Scan for the cell matching the given text and deliver its [x, y] coordinate at center. 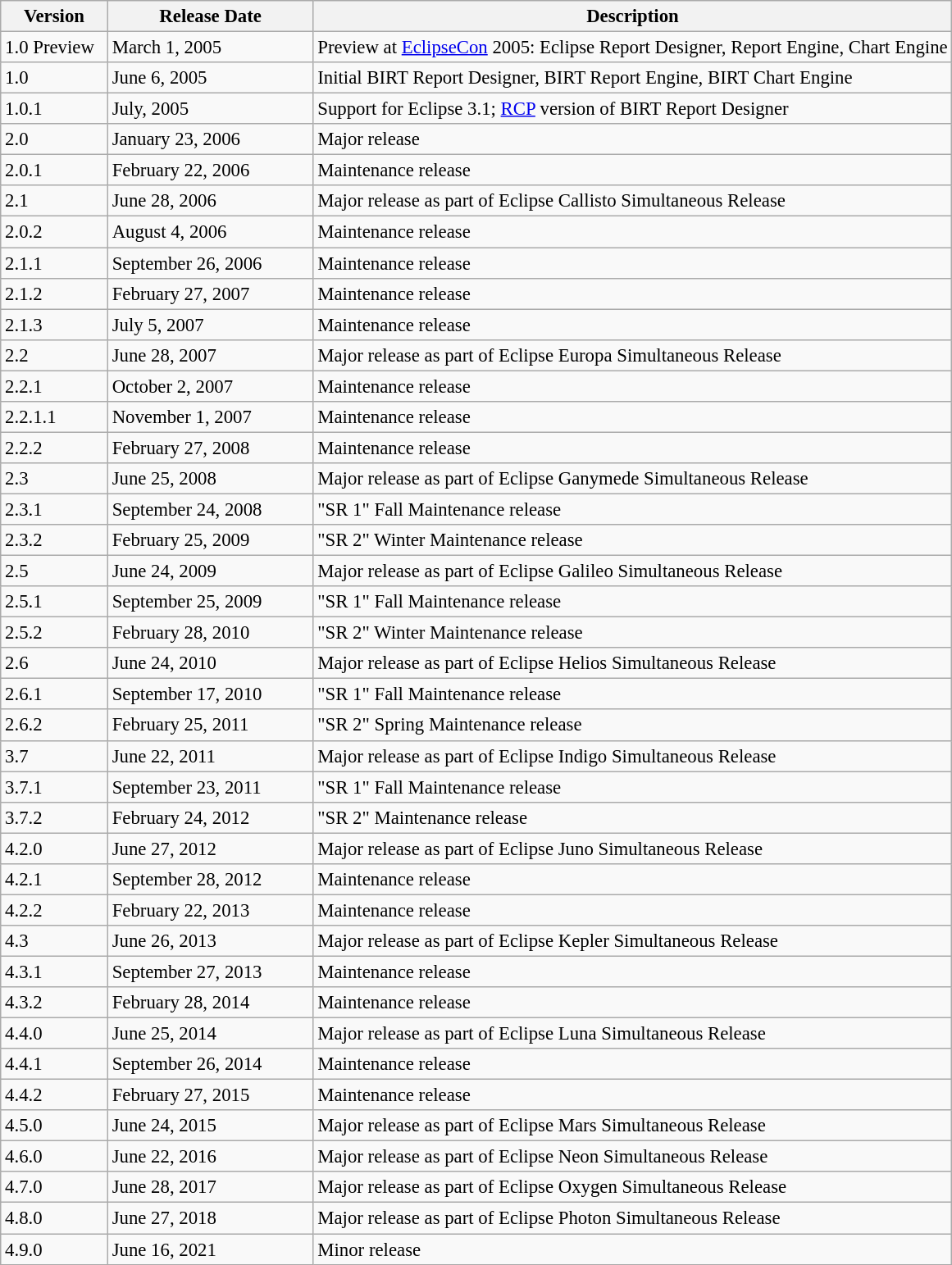
Major release as part of Eclipse Callisto Simultaneous Release [633, 201]
2.1.2 [54, 293]
4.5.0 [54, 1126]
June 6, 2005 [210, 78]
June 28, 2007 [210, 355]
4.3.1 [54, 972]
Major release as part of Eclipse Galileo Simultaneous Release [633, 571]
February 28, 2010 [210, 633]
September 24, 2008 [210, 509]
Major release as part of Eclipse Mars Simultaneous Release [633, 1126]
2.2.2 [54, 448]
September 17, 2010 [210, 694]
September 23, 2011 [210, 787]
Major release as part of Eclipse Juno Simultaneous Release [633, 849]
June 27, 2018 [210, 1218]
4.7.0 [54, 1188]
September 26, 2014 [210, 1064]
June 22, 2011 [210, 756]
Release Date [210, 16]
June 26, 2013 [210, 941]
February 22, 2013 [210, 910]
1.0 [54, 78]
Major release as part of Eclipse Indigo Simultaneous Release [633, 756]
4.4.1 [54, 1064]
Major release as part of Eclipse Oxygen Simultaneous Release [633, 1188]
July, 2005 [210, 109]
Major release as part of Eclipse Luna Simultaneous Release [633, 1034]
3.7 [54, 756]
3.7.2 [54, 817]
4.2.2 [54, 910]
March 1, 2005 [210, 48]
2.5.1 [54, 602]
4.6.0 [54, 1157]
2.2 [54, 355]
July 5, 2007 [210, 325]
Initial BIRT Report Designer, BIRT Report Engine, BIRT Chart Engine [633, 78]
2.1.1 [54, 263]
June 25, 2014 [210, 1034]
June 22, 2016 [210, 1157]
"SR 2" Maintenance release [633, 817]
Major release as part of Eclipse Helios Simultaneous Release [633, 663]
February 25, 2011 [210, 726]
February 27, 2007 [210, 293]
2.2.1.1 [54, 417]
2.6.2 [54, 726]
2.0.1 [54, 171]
June 27, 2012 [210, 849]
1.0 Preview [54, 48]
Preview at EclipseCon 2005: Eclipse Report Designer, Report Engine, Chart Engine [633, 48]
September 28, 2012 [210, 880]
4.2.0 [54, 849]
Support for Eclipse 3.1; RCP version of BIRT Report Designer [633, 109]
June 28, 2006 [210, 201]
4.4.2 [54, 1095]
"SR 2" Spring Maintenance release [633, 726]
2.3.2 [54, 540]
June 16, 2021 [210, 1249]
2.2.1 [54, 386]
2.5 [54, 571]
June 24, 2015 [210, 1126]
3.7.1 [54, 787]
Minor release [633, 1249]
October 2, 2007 [210, 386]
2.3.1 [54, 509]
June 25, 2008 [210, 479]
Major release [633, 139]
4.3 [54, 941]
4.9.0 [54, 1249]
Major release as part of Eclipse Photon Simultaneous Release [633, 1218]
February 28, 2014 [210, 1003]
Major release as part of Eclipse Ganymede Simultaneous Release [633, 479]
September 25, 2009 [210, 602]
2.1 [54, 201]
1.0.1 [54, 109]
February 27, 2008 [210, 448]
February 24, 2012 [210, 817]
Major release as part of Eclipse Kepler Simultaneous Release [633, 941]
Version [54, 16]
August 4, 2006 [210, 232]
2.5.2 [54, 633]
June 28, 2017 [210, 1188]
February 22, 2006 [210, 171]
2.0.2 [54, 232]
Major release as part of Eclipse Europa Simultaneous Release [633, 355]
4.4.0 [54, 1034]
Major release as part of Eclipse Neon Simultaneous Release [633, 1157]
September 26, 2006 [210, 263]
4.8.0 [54, 1218]
January 23, 2006 [210, 139]
June 24, 2010 [210, 663]
November 1, 2007 [210, 417]
Description [633, 16]
2.6.1 [54, 694]
2.3 [54, 479]
2.6 [54, 663]
4.3.2 [54, 1003]
4.2.1 [54, 880]
June 24, 2009 [210, 571]
2.0 [54, 139]
February 25, 2009 [210, 540]
2.1.3 [54, 325]
February 27, 2015 [210, 1095]
September 27, 2013 [210, 972]
